From the cell containing the given text, extract its center point as (X, Y) coordinate. 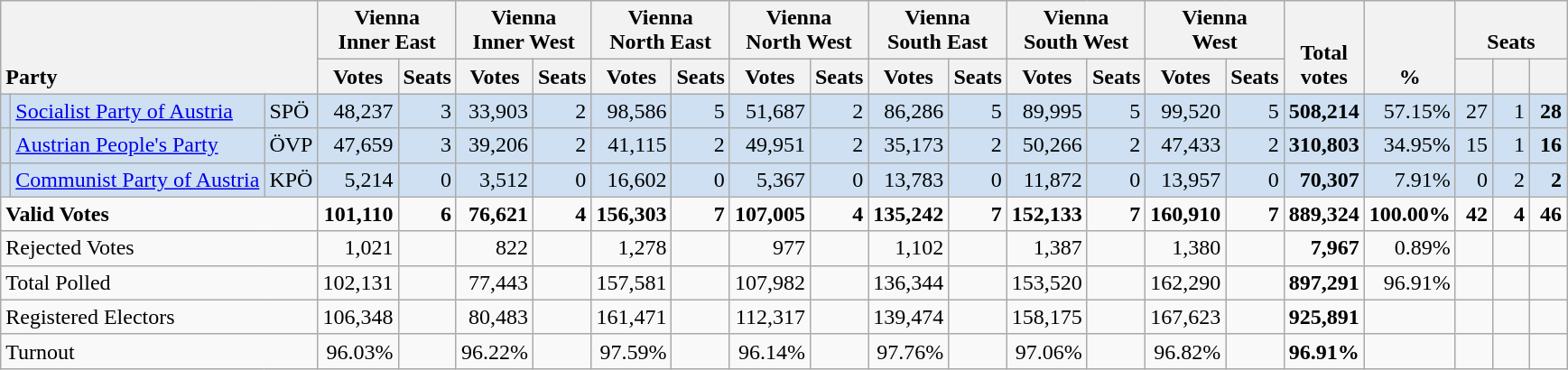
106,348 (357, 317)
167,623 (1186, 317)
7.91% (1410, 180)
15 (1473, 145)
96.03% (357, 351)
153,520 (1047, 282)
KPÖ (291, 180)
ÖVP (291, 145)
49,951 (769, 145)
33,903 (495, 111)
70,307 (1323, 180)
89,995 (1047, 111)
46 (1547, 214)
98,586 (632, 111)
107,982 (769, 282)
77,443 (495, 282)
28 (1547, 111)
16,602 (632, 180)
5,214 (357, 180)
1,021 (357, 248)
Total Polled (159, 282)
39,206 (495, 145)
80,483 (495, 317)
96.82% (1186, 351)
96.22% (495, 351)
11,872 (1047, 180)
162,290 (1186, 282)
Party (159, 47)
ViennaInner West (524, 31)
6 (427, 214)
925,891 (1323, 317)
ViennaNorth West (798, 31)
822 (495, 248)
57.15% (1410, 111)
160,910 (1186, 214)
158,175 (1047, 317)
1,278 (632, 248)
16 (1547, 145)
107,005 (769, 214)
41,115 (632, 145)
1,102 (908, 248)
139,474 (908, 317)
Turnout (159, 351)
102,131 (357, 282)
101,110 (357, 214)
Austrian People's Party (137, 145)
50,266 (1047, 145)
161,471 (632, 317)
35,173 (908, 145)
99,520 (1186, 111)
1,380 (1186, 248)
SPÖ (291, 111)
1,387 (1047, 248)
Totalvotes (1323, 47)
135,242 (908, 214)
136,344 (908, 282)
ViennaSouth West (1076, 31)
Socialist Party of Austria (137, 111)
Valid Votes (159, 214)
Rejected Votes (159, 248)
47,433 (1186, 145)
310,803 (1323, 145)
97.76% (908, 351)
ViennaSouth East (937, 31)
42 (1473, 214)
48,237 (357, 111)
96.14% (769, 351)
508,214 (1323, 111)
86,286 (908, 111)
156,303 (632, 214)
7,967 (1323, 248)
97.06% (1047, 351)
% (1410, 47)
Communist Party of Austria (137, 180)
13,957 (1186, 180)
ViennaInner East (386, 31)
27 (1473, 111)
897,291 (1323, 282)
47,659 (357, 145)
97.59% (632, 351)
ViennaNorth East (661, 31)
13,783 (908, 180)
5,367 (769, 180)
112,317 (769, 317)
0.89% (1410, 248)
152,133 (1047, 214)
157,581 (632, 282)
Registered Electors (159, 317)
76,621 (495, 214)
3,512 (495, 180)
100.00% (1410, 214)
34.95% (1410, 145)
889,324 (1323, 214)
ViennaWest (1215, 31)
51,687 (769, 111)
977 (769, 248)
